For the text-containing cell, return its midpoint in (x, y) coordinate format. 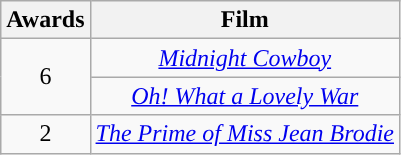
Awards (46, 20)
Oh! What a Lovely War (244, 96)
Midnight Cowboy (244, 58)
Film (244, 20)
The Prime of Miss Jean Brodie (244, 134)
2 (46, 134)
6 (46, 77)
